Extract the (X, Y) coordinate from the center of the cell holding the provided text.  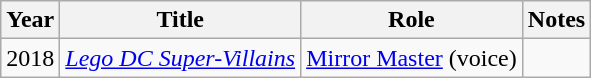
Role (412, 20)
Lego DC Super-Villains (180, 58)
Title (180, 20)
Mirror Master (voice) (412, 58)
Notes (556, 20)
Year (30, 20)
2018 (30, 58)
